For the text-containing cell, return its midpoint in (x, y) coordinate format. 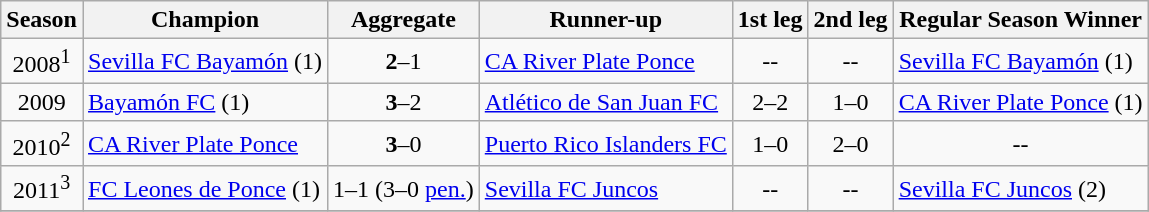
Bayamón FC (1) (204, 102)
2–0 (850, 144)
Champion (204, 20)
Season (42, 20)
20102 (42, 144)
2–1 (404, 62)
Puerto Rico Islanders FC (606, 144)
2009 (42, 102)
3–0 (404, 144)
FC Leones de Ponce (1) (204, 188)
20113 (42, 188)
Atlético de San Juan FC (606, 102)
20081 (42, 62)
1–1 (3–0 pen.) (404, 188)
CA River Plate Ponce (1) (1020, 102)
2nd leg (850, 20)
Runner-up (606, 20)
1st leg (770, 20)
Regular Season Winner (1020, 20)
3–2 (404, 102)
Sevilla FC Juncos (2) (1020, 188)
2–2 (770, 102)
Sevilla FC Juncos (606, 188)
Aggregate (404, 20)
